Detect which cell encompasses the target text, then output its (X, Y) center coordinate. 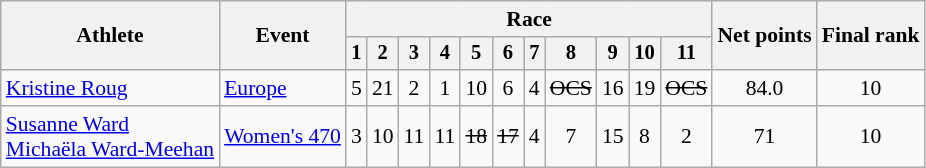
84.0 (764, 88)
15 (613, 136)
21 (383, 88)
Event (282, 36)
Kristine Roug (110, 88)
Athlete (110, 36)
18 (476, 136)
19 (645, 88)
16 (613, 88)
71 (764, 136)
Final rank (871, 36)
Women's 470 (282, 136)
Race (529, 19)
Europe (282, 88)
Net points (764, 36)
17 (508, 136)
Susanne WardMichaëla Ward-Meehan (110, 136)
9 (613, 54)
